Return (x, y) of the center of cell containing provided text 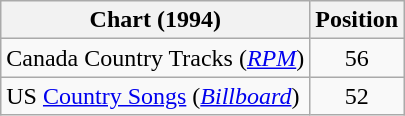
US Country Songs (Billboard) (156, 96)
52 (357, 96)
Position (357, 20)
Chart (1994) (156, 20)
56 (357, 58)
Canada Country Tracks (RPM) (156, 58)
